Extract the (x, y) coordinate from the center of the cell holding the provided text.  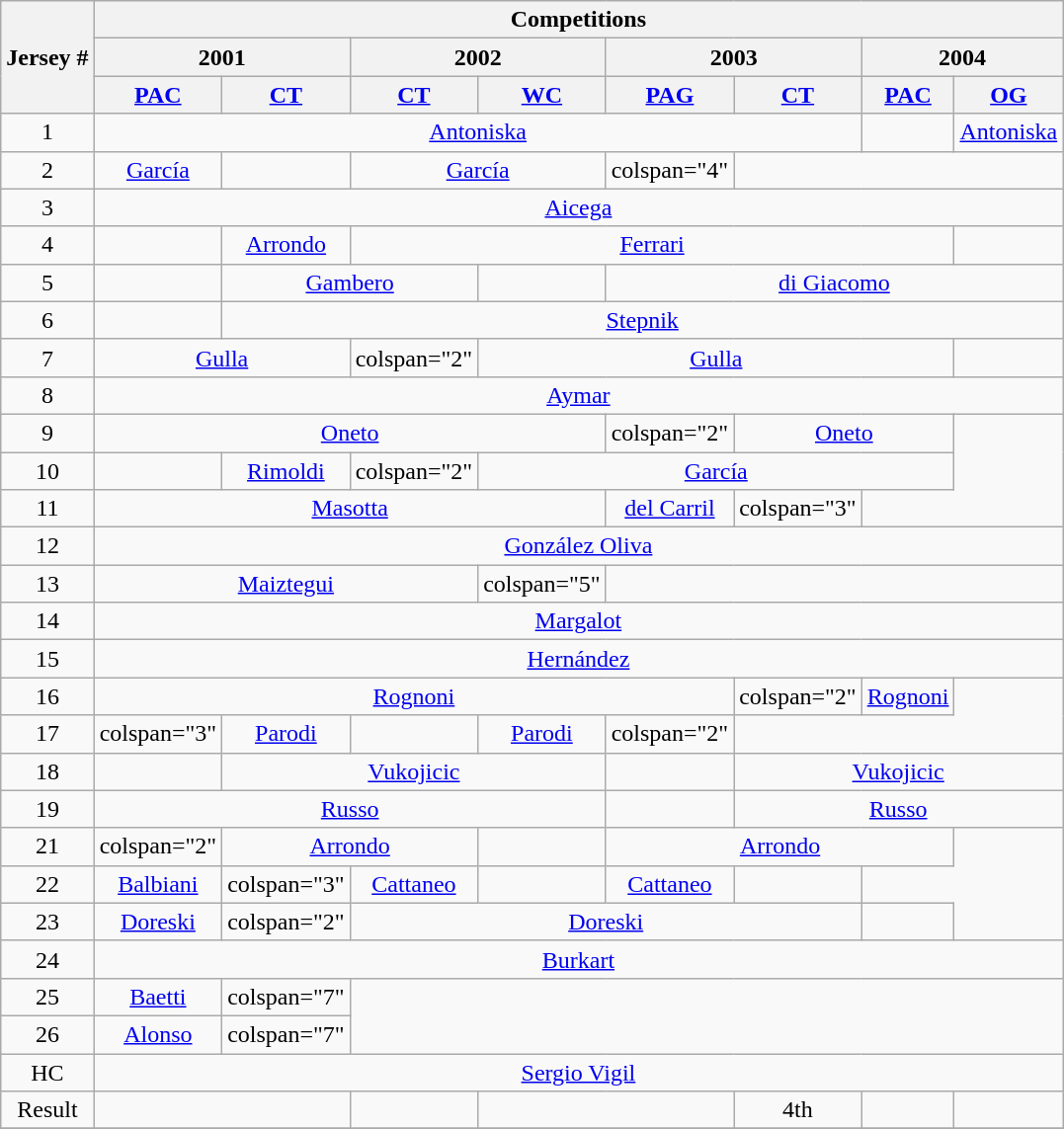
12 (47, 546)
25 (47, 997)
2001 (221, 57)
21 (47, 847)
HC (47, 1072)
9 (47, 433)
24 (47, 959)
OG (1009, 95)
2003 (733, 57)
26 (47, 1034)
17 (47, 734)
16 (47, 696)
Ferrari (652, 245)
Balbiani (158, 884)
colspan="5" (542, 584)
13 (47, 584)
Gambero (350, 282)
3 (47, 207)
Burkart (579, 959)
4 (47, 245)
1 (47, 132)
22 (47, 884)
Rimoldi (286, 471)
di Giacomo (834, 282)
Jersey # (47, 57)
14 (47, 621)
2004 (962, 57)
Competitions (579, 20)
González Oliva (579, 546)
Hernández (579, 659)
Result (47, 1110)
del Carril (670, 509)
6 (47, 320)
19 (47, 809)
23 (47, 922)
11 (47, 509)
Margalot (579, 621)
7 (47, 358)
Stepnik (642, 320)
Baetti (158, 997)
10 (47, 471)
5 (47, 282)
Alonso (158, 1034)
4th (798, 1110)
18 (47, 771)
Masotta (350, 509)
Maiztegui (286, 584)
colspan="4" (670, 170)
Aymar (579, 395)
8 (47, 395)
WC (542, 95)
PAG (670, 95)
2002 (478, 57)
Sergio Vigil (579, 1072)
Aicega (579, 207)
15 (47, 659)
2 (47, 170)
